Identify which cell holds the provided text, then report its (X, Y) central coordinate. 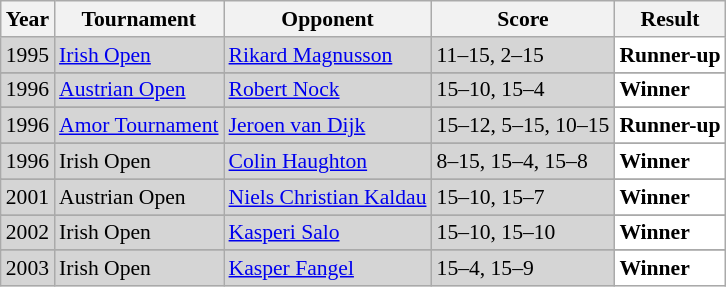
Opponent (328, 19)
15–4, 15–9 (524, 269)
15–10, 15–10 (524, 233)
Rikard Magnusson (328, 55)
15–10, 15–4 (524, 90)
Niels Christian Kaldau (328, 197)
8–15, 15–4, 15–8 (524, 162)
Kasperi Salo (328, 233)
Kasper Fangel (328, 269)
2002 (28, 233)
2003 (28, 269)
Colin Haughton (328, 162)
Score (524, 19)
Amor Tournament (139, 126)
Year (28, 19)
15–10, 15–7 (524, 197)
15–12, 5–15, 10–15 (524, 126)
2001 (28, 197)
Result (670, 19)
Tournament (139, 19)
11–15, 2–15 (524, 55)
1995 (28, 55)
Robert Nock (328, 90)
Jeroen van Dijk (328, 126)
